Return the [X, Y] coordinate for the center point of the cell that contains the specified text.  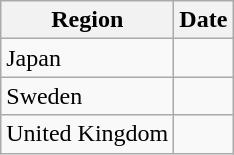
Date [204, 20]
United Kingdom [88, 134]
Japan [88, 58]
Region [88, 20]
Sweden [88, 96]
